Pinpoint the cell where the given text exists, returning its [X, Y] midpoint coordinate. 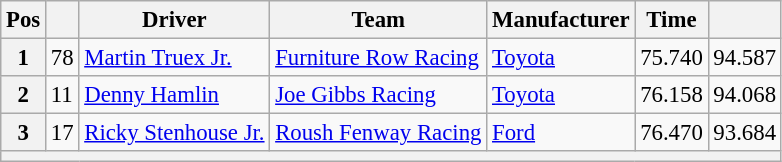
Ford [561, 133]
78 [62, 58]
Time [672, 20]
3 [24, 133]
Pos [24, 20]
Furniture Row Racing [378, 58]
17 [62, 133]
93.684 [744, 133]
Driver [174, 20]
94.587 [744, 58]
76.470 [672, 133]
76.158 [672, 95]
2 [24, 95]
11 [62, 95]
Joe Gibbs Racing [378, 95]
94.068 [744, 95]
Denny Hamlin [174, 95]
1 [24, 58]
Roush Fenway Racing [378, 133]
Team [378, 20]
75.740 [672, 58]
Manufacturer [561, 20]
Ricky Stenhouse Jr. [174, 133]
Martin Truex Jr. [174, 58]
